Pinpoint the cell where the given text exists, returning its [x, y] midpoint coordinate. 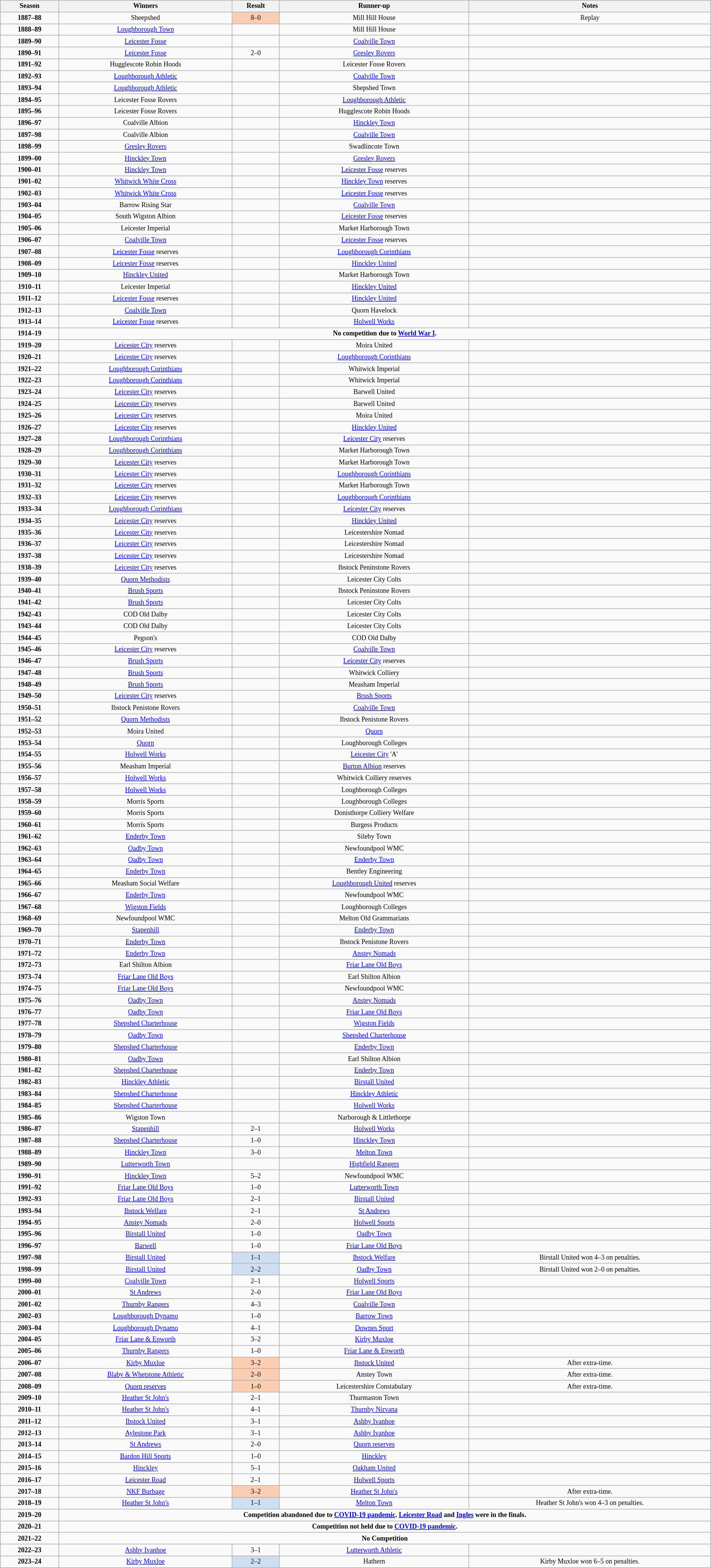
Oakham United [374, 1468]
2007–08 [30, 1375]
Swadlincote Town [374, 146]
Result [256, 6]
Hinckley Town reserves [374, 182]
1954–55 [30, 755]
1978–79 [30, 1036]
1953–54 [30, 743]
Donisthorpe Colliery Welfare [374, 813]
1949–50 [30, 696]
1973–74 [30, 977]
1985–86 [30, 1117]
1965–66 [30, 883]
1936–37 [30, 544]
Runner-up [374, 6]
1931–32 [30, 486]
1908–09 [30, 263]
1889–90 [30, 41]
1975–76 [30, 1000]
Whitwick Colliery [374, 673]
2006–07 [30, 1363]
1933–34 [30, 509]
1948–49 [30, 684]
1911–12 [30, 299]
2012–13 [30, 1433]
1955–56 [30, 766]
Competition abandoned due to COVID-19 pandemic. Leicester Road and Ingles were in the finals. [385, 1515]
1994–95 [30, 1222]
2000–01 [30, 1293]
1987–88 [30, 1141]
1962–63 [30, 848]
1972–73 [30, 965]
1947–48 [30, 673]
1890–91 [30, 53]
Leicestershire Constabulary [374, 1386]
No competition due to World War I. [385, 334]
1934–35 [30, 521]
1927–28 [30, 439]
1930–31 [30, 474]
1968–69 [30, 919]
1971–72 [30, 954]
1898–99 [30, 146]
1919–20 [30, 345]
Season [30, 6]
1896–97 [30, 123]
1922–23 [30, 380]
Bardon Hill Sports [145, 1457]
2010–11 [30, 1409]
1901–02 [30, 182]
1887–88 [30, 18]
Aylestone Park [145, 1433]
1958–59 [30, 801]
1891–92 [30, 65]
1951–52 [30, 720]
1998–99 [30, 1269]
2019–20 [30, 1515]
Kirby Muxloe won 6–5 on penalties. [590, 1562]
1888–89 [30, 29]
2020–21 [30, 1526]
Leicester Road [145, 1480]
1984–85 [30, 1105]
1899–00 [30, 158]
8–0 [256, 18]
1892–93 [30, 77]
Pegson's [145, 638]
Blaby & Whetstone Athletic [145, 1375]
NKF Burbage [145, 1492]
Highfield Rangers [374, 1164]
1981–82 [30, 1070]
5–2 [256, 1176]
Thurmaston Town [374, 1398]
1996–97 [30, 1246]
2009–10 [30, 1398]
1905–06 [30, 228]
1904–05 [30, 217]
1903–04 [30, 205]
Shepshed Town [374, 88]
Measham Social Welfare [145, 883]
1935–36 [30, 532]
1974–75 [30, 988]
Barwell [145, 1246]
2004–05 [30, 1339]
Replay [590, 18]
2008–09 [30, 1386]
2003–04 [30, 1327]
1943–44 [30, 626]
2018–19 [30, 1503]
1991–92 [30, 1187]
1914–19 [30, 334]
1929–30 [30, 462]
2017–18 [30, 1492]
1906–07 [30, 240]
1990–91 [30, 1176]
Quorn Havelock [374, 310]
Loughborough United reserves [374, 883]
Lutterworth Athletic [374, 1550]
2002–03 [30, 1316]
1900–01 [30, 170]
1979–80 [30, 1047]
1969–70 [30, 930]
2014–15 [30, 1457]
1926–27 [30, 427]
1893–94 [30, 88]
5–1 [256, 1468]
1924–25 [30, 404]
Anstey Town [374, 1375]
1961–62 [30, 837]
4–3 [256, 1304]
2001–02 [30, 1304]
1921–22 [30, 368]
1966–67 [30, 895]
Downes Sport [374, 1327]
1920–21 [30, 357]
1992–93 [30, 1199]
1942–43 [30, 615]
1950–51 [30, 708]
1989–90 [30, 1164]
1939–40 [30, 579]
Whitwick Colliery reserves [374, 778]
1894–95 [30, 100]
Competition not held due to COVID-19 pandemic. [385, 1526]
1988–89 [30, 1153]
2016–17 [30, 1480]
1925–26 [30, 416]
1952–53 [30, 731]
1976–77 [30, 1012]
1944–45 [30, 638]
1956–57 [30, 778]
1980–81 [30, 1059]
1913–14 [30, 322]
1909–10 [30, 275]
1923–24 [30, 392]
2023–24 [30, 1562]
1937–38 [30, 556]
1967–68 [30, 907]
Birstall United won 2–0 on penalties. [590, 1269]
2021–22 [30, 1538]
2015–16 [30, 1468]
No Competition [385, 1538]
Melton Old Grammarians [374, 919]
1932–33 [30, 498]
1907–08 [30, 251]
Burgess Products [374, 825]
1986–87 [30, 1129]
2011–12 [30, 1421]
Birstall United won 4–3 on penalties. [590, 1258]
1897–98 [30, 135]
1895–96 [30, 111]
1910–11 [30, 287]
1946–47 [30, 661]
Barrow Town [374, 1316]
Notes [590, 6]
3–0 [256, 1153]
1983–84 [30, 1094]
Bentley Engineering [374, 871]
1960–61 [30, 825]
1964–65 [30, 871]
Thurnby Nirvana [374, 1409]
Leicester City 'A' [374, 755]
1963–64 [30, 860]
1997–98 [30, 1258]
2013–14 [30, 1445]
1938–39 [30, 567]
1902–03 [30, 194]
1928–29 [30, 450]
1912–13 [30, 310]
1982–83 [30, 1082]
1940–41 [30, 591]
1959–60 [30, 813]
Hathern [374, 1562]
Burton Albion reserves [374, 766]
South Wigston Albion [145, 217]
Barrow Rising Star [145, 205]
1977–78 [30, 1024]
Sileby Town [374, 837]
Narborough & Littlethorpe [374, 1117]
Heather St John's won 4–3 on penalties. [590, 1503]
Wigston Town [145, 1117]
Sheepshed [145, 18]
1999–00 [30, 1281]
2022–23 [30, 1550]
Winners [145, 6]
1941–42 [30, 603]
Loughborough Town [145, 29]
1945–46 [30, 649]
1970–71 [30, 942]
1957–58 [30, 789]
1995–96 [30, 1234]
1993–94 [30, 1210]
2005–06 [30, 1352]
